From the cell containing the given text, extract its center point as (x, y) coordinate. 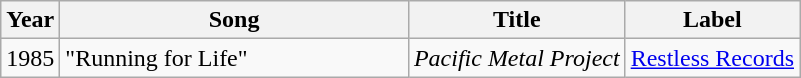
1985 (30, 58)
"Running for Life" (234, 58)
Pacific Metal Project (516, 58)
Label (712, 20)
Song (234, 20)
Restless Records (712, 58)
Year (30, 20)
Title (516, 20)
